Search for the cell housing the specified text and yield its (x, y) center coordinate. 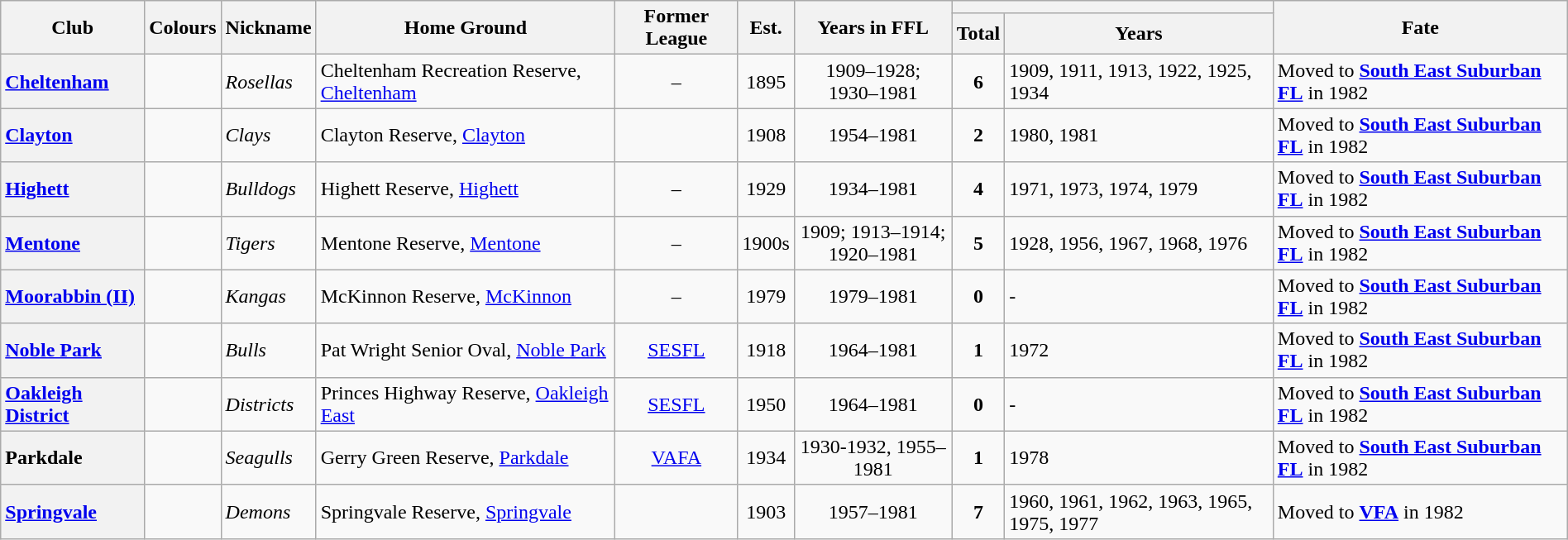
Parkdale (73, 458)
Nickname (268, 28)
Princes Highway Reserve, Oakleigh East (466, 404)
Seagulls (268, 458)
Oakleigh District (73, 404)
Tigers (268, 243)
Total (978, 33)
Moved to VFA in 1982 (1420, 511)
1918 (766, 351)
VAFA (676, 458)
Demons (268, 511)
Cheltenham Recreation Reserve, Cheltenham (466, 81)
1957–1981 (873, 511)
1903 (766, 511)
Pat Wright Senior Oval, Noble Park (466, 351)
1980, 1981 (1140, 136)
Highett (73, 189)
1979 (766, 296)
1930-1932, 1955–1981 (873, 458)
1950 (766, 404)
Clays (268, 136)
Clayton (73, 136)
Noble Park (73, 351)
1909–1928; 1930–1981 (873, 81)
1895 (766, 81)
Club (73, 28)
Years in FFL (873, 28)
1960, 1961, 1962, 1963, 1965, 1975, 1977 (1140, 511)
Bulldogs (268, 189)
Est. (766, 28)
Springvale (73, 511)
1979–1981 (873, 296)
2 (978, 136)
Cheltenham (73, 81)
1971, 1973, 1974, 1979 (1140, 189)
Gerry Green Reserve, Parkdale (466, 458)
Bulls (268, 351)
1929 (766, 189)
4 (978, 189)
1934 (766, 458)
1909, 1911, 1913, 1922, 1925, 1934 (1140, 81)
1934–1981 (873, 189)
6 (978, 81)
Districts (268, 404)
Years (1140, 33)
Kangas (268, 296)
Highett Reserve, Highett (466, 189)
1954–1981 (873, 136)
Springvale Reserve, Springvale (466, 511)
Moorabbin (II) (73, 296)
Fate (1420, 28)
1900s (766, 243)
1972 (1140, 351)
Former League (676, 28)
1909; 1913–1914; 1920–1981 (873, 243)
Mentone (73, 243)
Mentone Reserve, Mentone (466, 243)
Colours (183, 28)
McKinnon Reserve, McKinnon (466, 296)
Clayton Reserve, Clayton (466, 136)
1928, 1956, 1967, 1968, 1976 (1140, 243)
5 (978, 243)
1908 (766, 136)
Rosellas (268, 81)
Home Ground (466, 28)
7 (978, 511)
1978 (1140, 458)
